Determine the [x, y] coordinate at the center of the cell enclosing the given text.  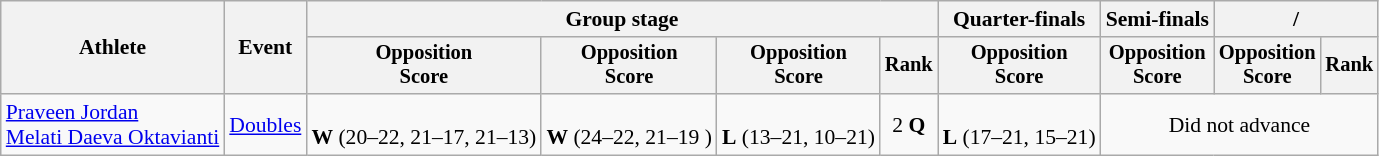
Semi-finals [1158, 19]
L (17–21, 15–21) [1020, 124]
Athlete [113, 48]
2 Q [909, 124]
/ [1296, 19]
Group stage [622, 19]
Quarter-finals [1020, 19]
Did not advance [1240, 124]
L (13–21, 10–21) [798, 124]
W (24–22, 21–19 ) [629, 124]
Praveen JordanMelati Daeva Oktavianti [113, 124]
W (20–22, 21–17, 21–13) [424, 124]
Doubles [265, 124]
Event [265, 48]
